Locate the cell with the specified text and output its (x, y) center coordinate. 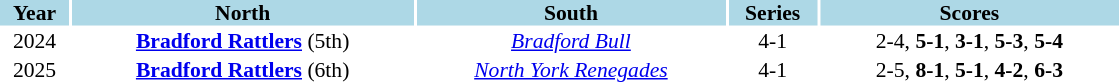
Bradford Rattlers (5th) (242, 41)
Bradford Bull (570, 41)
North (242, 13)
Scores (970, 13)
4-1 (773, 41)
Series (773, 13)
2-4, 5-1, 3-1, 5-3, 5-4 (970, 41)
2024 (34, 41)
South (570, 13)
Year (34, 13)
